Identify which cell holds the provided text, then report its (X, Y) central coordinate. 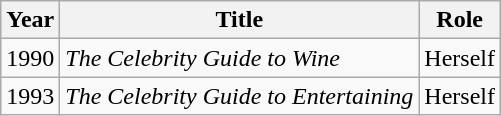
1993 (30, 96)
Role (460, 20)
Title (240, 20)
The Celebrity Guide to Wine (240, 58)
Year (30, 20)
The Celebrity Guide to Entertaining (240, 96)
1990 (30, 58)
